Return the [X, Y] coordinate for the center point of the cell that contains the specified text.  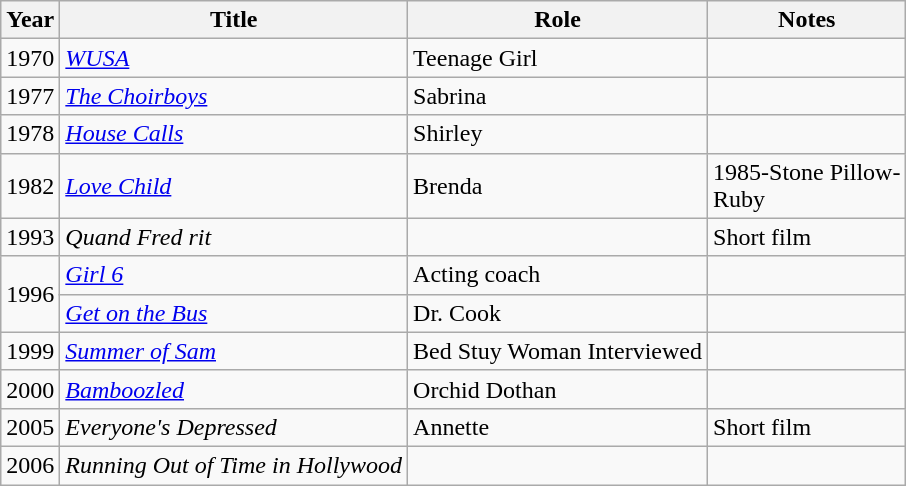
Summer of Sam [234, 351]
WUSA [234, 58]
Annette [558, 427]
1996 [30, 294]
Quand Fred rit [234, 237]
1985-Stone Pillow-Ruby [807, 186]
Teenage Girl [558, 58]
Dr. Cook [558, 313]
Everyone's Depressed [234, 427]
Acting coach [558, 275]
1999 [30, 351]
Running Out of Time in Hollywood [234, 465]
1978 [30, 134]
Girl 6 [234, 275]
Orchid Dothan [558, 389]
Notes [807, 20]
2005 [30, 427]
Sabrina [558, 96]
Role [558, 20]
1982 [30, 186]
1977 [30, 96]
Title [234, 20]
2006 [30, 465]
Bed Stuy Woman Interviewed [558, 351]
Brenda [558, 186]
Love Child [234, 186]
1970 [30, 58]
Year [30, 20]
The Choirboys [234, 96]
Get on the Bus [234, 313]
Shirley [558, 134]
2000 [30, 389]
House Calls [234, 134]
Bamboozled [234, 389]
1993 [30, 237]
